Pinpoint the cell where the given text exists, returning its [X, Y] midpoint coordinate. 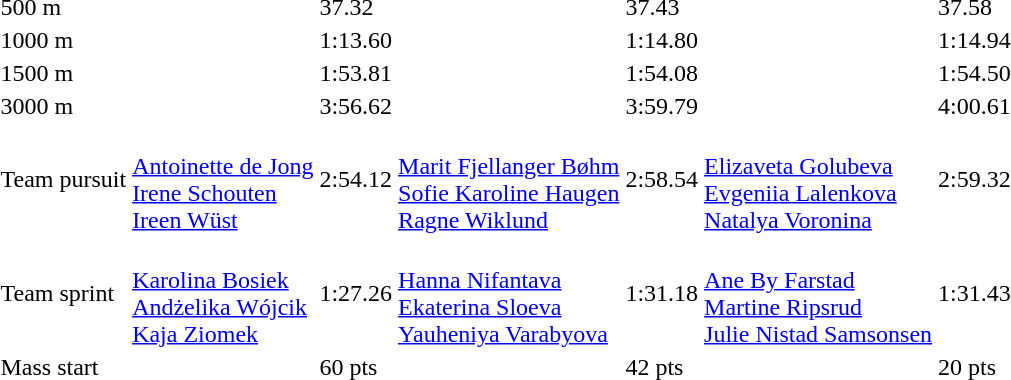
Antoinette de JongIrene SchoutenIreen Wüst [223, 180]
3:56.62 [356, 106]
Elizaveta GolubevaEvgeniia LalenkovaNatalya Voronina [818, 180]
1:27.26 [356, 294]
1:31.18 [662, 294]
1:53.81 [356, 73]
3:59.79 [662, 106]
2:58.54 [662, 180]
2:54.12 [356, 180]
Ane By FarstadMartine RipsrudJulie Nistad Samsonsen [818, 294]
Karolina BosiekAndżelika WójcikKaja Ziomek [223, 294]
Marit Fjellanger BøhmSofie Karoline HaugenRagne Wiklund [509, 180]
1:13.60 [356, 40]
1:54.08 [662, 73]
1:14.80 [662, 40]
Hanna NifantavaEkaterina SloevaYauheniya Varabyova [509, 294]
